Scan for the cell matching the given text and deliver its [X, Y] coordinate at center. 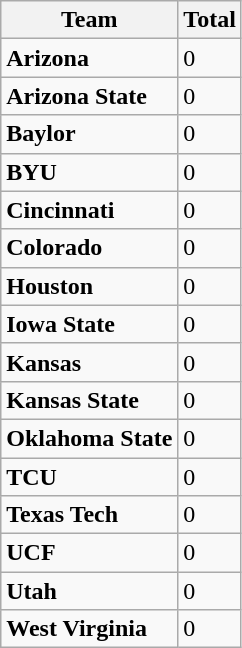
Houston [90, 286]
Arizona [90, 58]
Kansas State [90, 400]
Oklahoma State [90, 438]
Baylor [90, 134]
Iowa State [90, 324]
Kansas [90, 362]
Arizona State [90, 96]
Colorado [90, 248]
Total [210, 20]
BYU [90, 172]
Utah [90, 591]
Team [90, 20]
TCU [90, 477]
Texas Tech [90, 515]
West Virginia [90, 629]
Cincinnati [90, 210]
UCF [90, 553]
